For the text-containing cell, return its midpoint in (X, Y) coordinate format. 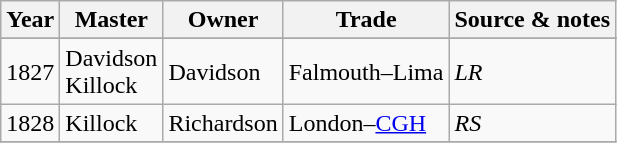
Falmouth–Lima (366, 72)
Owner (223, 20)
Source & notes (532, 20)
Richardson (223, 123)
Killock (112, 123)
1827 (30, 72)
Trade (366, 20)
Year (30, 20)
Davidson (223, 72)
DavidsonKillock (112, 72)
LR (532, 72)
London–CGH (366, 123)
1828 (30, 123)
RS (532, 123)
Master (112, 20)
